From the cell containing the given text, extract its center point as (X, Y) coordinate. 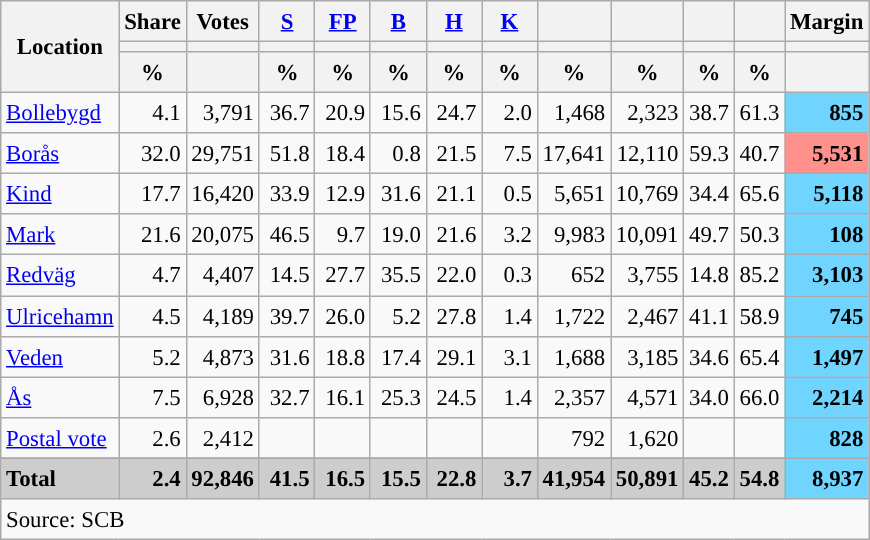
12,110 (646, 154)
4.1 (152, 114)
58.9 (759, 316)
4,189 (222, 316)
59.3 (709, 154)
FP (343, 22)
3,791 (222, 114)
21.1 (454, 194)
3,755 (646, 276)
41.5 (287, 478)
4.7 (152, 276)
Bollebygd (60, 114)
25.3 (398, 398)
15.5 (398, 478)
Kind (60, 194)
16,420 (222, 194)
2,323 (646, 114)
2,357 (574, 398)
Ås (60, 398)
27.7 (343, 276)
29,751 (222, 154)
32.0 (152, 154)
2.0 (510, 114)
4,873 (222, 356)
8,937 (827, 478)
2.6 (152, 438)
3.2 (510, 234)
41,954 (574, 478)
41.1 (709, 316)
32.7 (287, 398)
22.8 (454, 478)
9.7 (343, 234)
20.9 (343, 114)
24.7 (454, 114)
40.7 (759, 154)
24.5 (454, 398)
828 (827, 438)
29.1 (454, 356)
50,891 (646, 478)
34.4 (709, 194)
0.5 (510, 194)
652 (574, 276)
27.8 (454, 316)
B (398, 22)
6,928 (222, 398)
54.8 (759, 478)
Postal vote (60, 438)
22.0 (454, 276)
2,214 (827, 398)
16.5 (343, 478)
18.4 (343, 154)
Votes (222, 22)
17.7 (152, 194)
1,722 (574, 316)
9,983 (574, 234)
21.5 (454, 154)
10,091 (646, 234)
65.6 (759, 194)
4,407 (222, 276)
2.4 (152, 478)
0.3 (510, 276)
745 (827, 316)
36.7 (287, 114)
39.7 (287, 316)
50.3 (759, 234)
46.5 (287, 234)
65.4 (759, 356)
49.7 (709, 234)
1,688 (574, 356)
26.0 (343, 316)
Redväg (60, 276)
10,769 (646, 194)
Source: SCB (435, 520)
38.7 (709, 114)
34.6 (709, 356)
792 (574, 438)
34.0 (709, 398)
14.8 (709, 276)
1,620 (646, 438)
66.0 (759, 398)
4.5 (152, 316)
2,467 (646, 316)
17,641 (574, 154)
0.8 (398, 154)
18.8 (343, 356)
3,103 (827, 276)
108 (827, 234)
Location (60, 47)
4,571 (646, 398)
Ulricehamn (60, 316)
5,651 (574, 194)
85.2 (759, 276)
5,531 (827, 154)
H (454, 22)
Borås (60, 154)
3.1 (510, 356)
61.3 (759, 114)
14.5 (287, 276)
S (287, 22)
3.7 (510, 478)
1,468 (574, 114)
16.1 (343, 398)
45.2 (709, 478)
3,185 (646, 356)
Veden (60, 356)
5,118 (827, 194)
19.0 (398, 234)
12.9 (343, 194)
1,497 (827, 356)
35.5 (398, 276)
51.8 (287, 154)
20,075 (222, 234)
33.9 (287, 194)
92,846 (222, 478)
K (510, 22)
17.4 (398, 356)
Mark (60, 234)
Total (60, 478)
2,412 (222, 438)
Share (152, 22)
15.6 (398, 114)
855 (827, 114)
Margin (827, 22)
